Capture the cell that displays the provided text and extract its (X, Y) central coordinate. 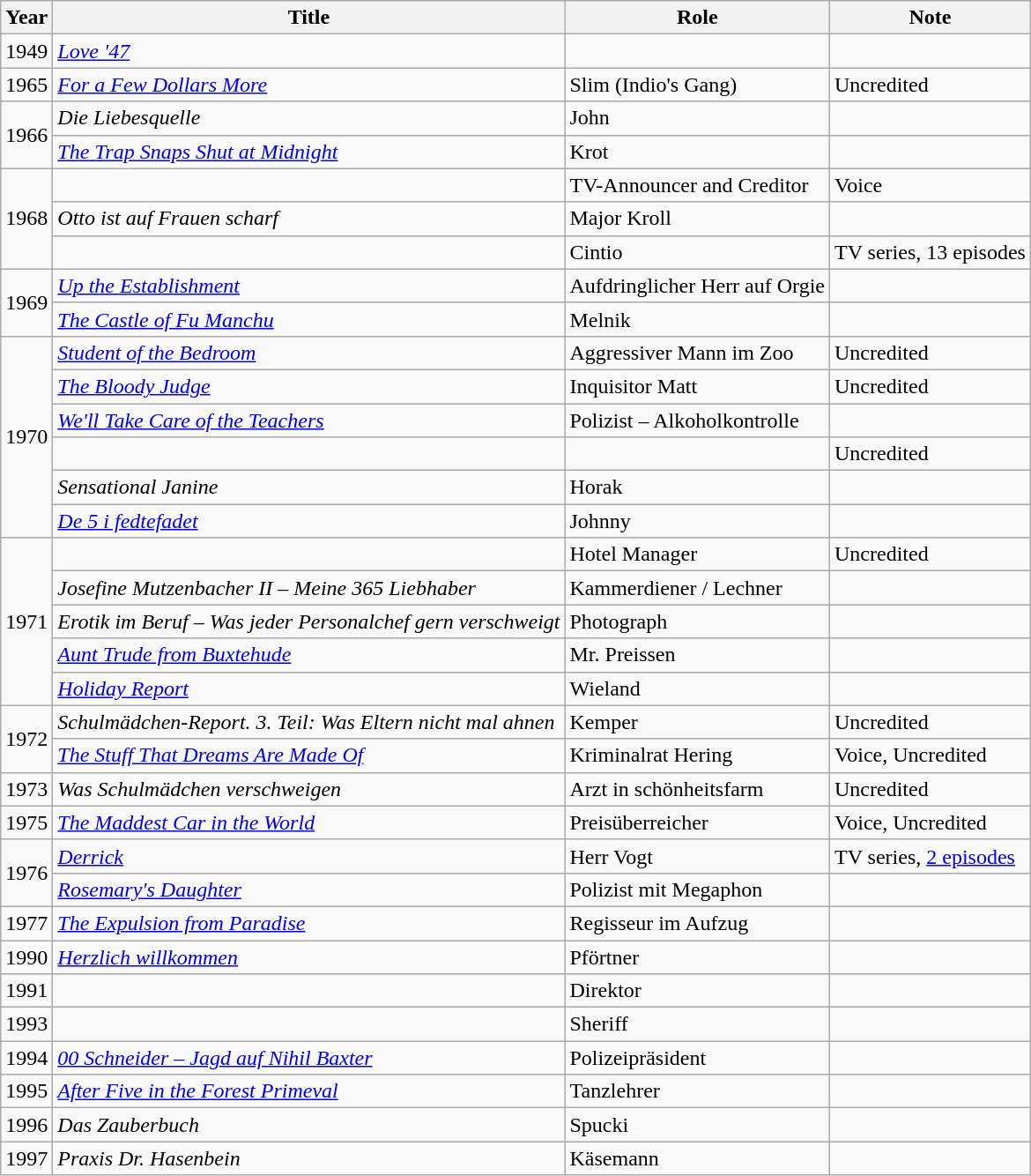
Sensational Janine (308, 488)
1996 (26, 1125)
Role (698, 18)
Horak (698, 488)
Was Schulmädchen verschweigen (308, 789)
The Trap Snaps Shut at Midnight (308, 152)
Käsemann (698, 1158)
Kriminalrat Hering (698, 755)
After Five in the Forest Primeval (308, 1091)
The Maddest Car in the World (308, 822)
Voice (931, 185)
Direktor (698, 991)
Slim (Indio's Gang) (698, 85)
Derrick (308, 856)
De 5 i fedtefadet (308, 521)
Praxis Dr. Hasenbein (308, 1158)
Johnny (698, 521)
Krot (698, 152)
1973 (26, 789)
Title (308, 18)
We'll Take Care of the Teachers (308, 421)
TV series, 13 episodes (931, 252)
Holiday Report (308, 688)
Otto ist auf Frauen scharf (308, 219)
Melnik (698, 319)
Arzt in schönheitsfarm (698, 789)
The Castle of Fu Manchu (308, 319)
Erotik im Beruf – Was jeder Personalchef gern verschweigt (308, 621)
Kammerdiener / Lechner (698, 588)
Sheriff (698, 1024)
Josefine Mutzenbacher II – Meine 365 Liebhaber (308, 588)
Polizeipräsident (698, 1058)
Cintio (698, 252)
Herr Vogt (698, 856)
Wieland (698, 688)
Regisseur im Aufzug (698, 923)
1977 (26, 923)
Year (26, 18)
Polizist – Alkoholkontrolle (698, 421)
Die Liebesquelle (308, 118)
1970 (26, 436)
1949 (26, 51)
Preisüberreicher (698, 822)
1993 (26, 1024)
John (698, 118)
1966 (26, 135)
Polizist mit Megaphon (698, 889)
1994 (26, 1058)
1968 (26, 219)
1975 (26, 822)
Aggressiver Mann im Zoo (698, 353)
Inquisitor Matt (698, 386)
1997 (26, 1158)
Spucki (698, 1125)
The Stuff That Dreams Are Made Of (308, 755)
1990 (26, 956)
1976 (26, 873)
1995 (26, 1091)
TV-Announcer and Creditor (698, 185)
The Bloody Judge (308, 386)
Major Kroll (698, 219)
Rosemary's Daughter (308, 889)
Kemper (698, 722)
1969 (26, 302)
Das Zauberbuch (308, 1125)
1991 (26, 991)
Schulmädchen-Report. 3. Teil: Was Eltern nicht mal ahnen (308, 722)
Aufdringlicher Herr auf Orgie (698, 286)
1971 (26, 621)
Hotel Manager (698, 555)
1965 (26, 85)
Aunt Trude from Buxtehude (308, 655)
TV series, 2 episodes (931, 856)
Tanzlehrer (698, 1091)
Pförtner (698, 956)
Photograph (698, 621)
Love '47 (308, 51)
For a Few Dollars More (308, 85)
Herzlich willkommen (308, 956)
1972 (26, 739)
The Expulsion from Paradise (308, 923)
Mr. Preissen (698, 655)
Up the Establishment (308, 286)
Student of the Bedroom (308, 353)
00 Schneider – Jagd auf Nihil Baxter (308, 1058)
Note (931, 18)
